Extract the (X, Y) coordinate from the center of the cell holding the provided text.  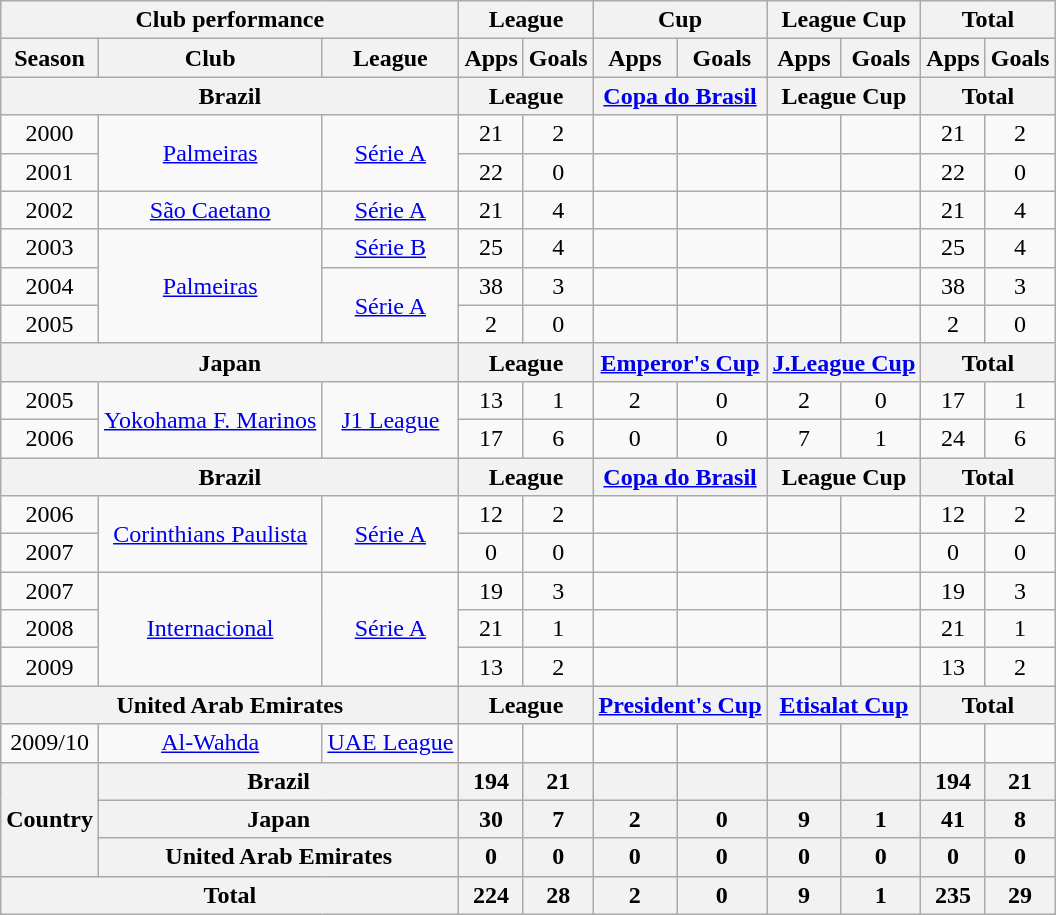
Club (210, 58)
São Caetano (210, 210)
Série B (390, 248)
J1 League (390, 419)
30 (491, 819)
24 (953, 438)
Al-Wahda (210, 743)
President's Cup (680, 705)
Emperor's Cup (680, 362)
2004 (50, 286)
8 (1020, 819)
2003 (50, 248)
2009/10 (50, 743)
Club performance (230, 20)
2009 (50, 667)
Internacional (210, 629)
Yokohama F. Marinos (210, 419)
29 (1020, 895)
2000 (50, 134)
235 (953, 895)
41 (953, 819)
28 (558, 895)
J.League Cup (844, 362)
224 (491, 895)
Cup (680, 20)
Corinthians Paulista (210, 534)
Season (50, 58)
Country (50, 819)
2002 (50, 210)
2008 (50, 629)
2001 (50, 172)
UAE League (390, 743)
Etisalat Cup (844, 705)
